Find where the given text appears and provide that cell's center as (x, y) coordinate. 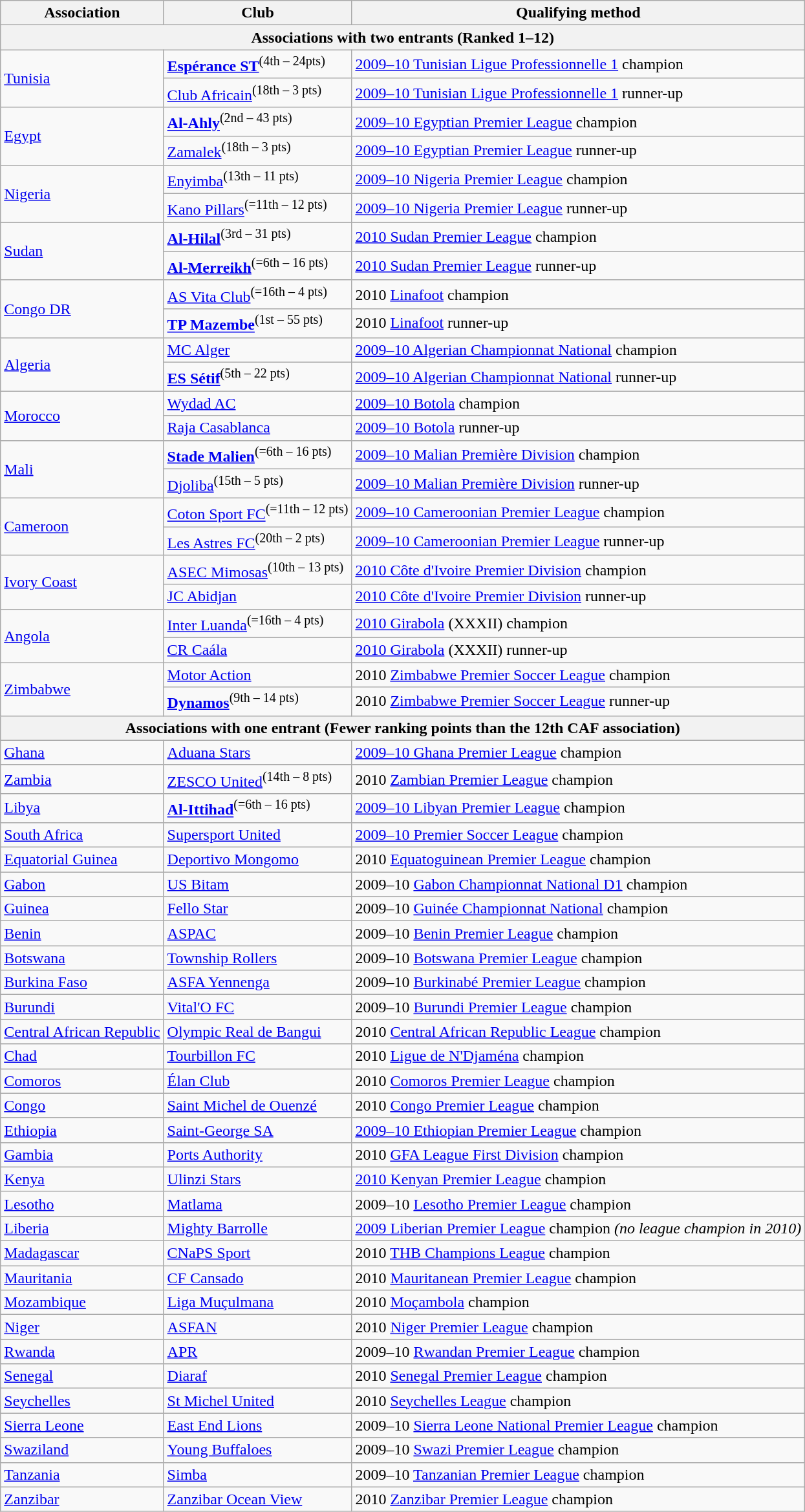
Zamalek(18th – 3 pts) (257, 151)
2010 GFA League First Division champion (578, 1155)
Guinea (82, 909)
2009–10 Premier Soccer League champion (578, 835)
Supersport United (257, 835)
2009–10 Egyptian Premier League runner-up (578, 151)
2010 Moçambola champion (578, 1303)
Ethiopia (82, 1130)
Seychelles (82, 1401)
2010 Zimbabwe Premier Soccer League runner-up (578, 702)
ASFA Yennenga (257, 983)
Aduana Stars (257, 752)
2010 Kenyan Premier League champion (578, 1179)
2009–10 Malian Première Division champion (578, 455)
Simba (257, 1475)
ASEC Mimosas(10th – 13 pts) (257, 570)
Motor Action (257, 675)
Stade Malien(=6th – 16 pts) (257, 455)
ES Sétif(5th – 22 pts) (257, 376)
Tourbillon FC (257, 1056)
2010 Sudan Premier League runner-up (578, 266)
2010 THB Champions League champion (578, 1253)
Rwanda (82, 1352)
Mozambique (82, 1303)
Club Africain(18th – 3 pts) (257, 93)
2009–10 Sierra Leone National Premier League champion (578, 1425)
Libya (82, 808)
Inter Luanda(=16th – 4 pts) (257, 623)
Al-Ahly(2nd – 43 pts) (257, 122)
Kano Pillars(=11th – 12 pts) (257, 208)
Zanzibar Ocean View (257, 1499)
Espérance ST(4th – 24pts) (257, 65)
2009–10 Botola runner-up (578, 428)
Al-Ittihad(=6th – 16 pts) (257, 808)
CR Caála (257, 650)
2010 Girabola (XXXII) runner-up (578, 650)
2010 Zambian Premier League champion (578, 780)
2009–10 Egyptian Premier League champion (578, 122)
St Michel United (257, 1401)
2010 Central African Republic League champion (578, 1032)
2009–10 Gabon Championnat National D1 champion (578, 884)
Fello Star (257, 909)
Comoros (82, 1081)
2009–10 Botola champion (578, 403)
2010 Seychelles League champion (578, 1401)
Gabon (82, 884)
2009–10 Algerian Championnat National runner-up (578, 376)
Raja Casablanca (257, 428)
2010 Linafoot champion (578, 295)
Central African Republic (82, 1032)
Sierra Leone (82, 1425)
2010 Comoros Premier League champion (578, 1081)
2009–10 Ghana Premier League champion (578, 752)
2009–10 Malian Première Division runner-up (578, 484)
Coton Sport FC(=11th – 12 pts) (257, 512)
Saint Michel de Ouenzé (257, 1105)
Senegal (82, 1376)
Mali (82, 469)
2009–10 Nigeria Premier League champion (578, 180)
Wydad AC (257, 403)
Egypt (82, 136)
2009–10 Botswana Premier League champion (578, 958)
Zanzibar (82, 1499)
CNaPS Sport (257, 1253)
2010 Côte d'Ivoire Premier Division runner-up (578, 597)
2009–10 Libyan Premier League champion (578, 808)
2010 Zimbabwe Premier Soccer League champion (578, 675)
MC Alger (257, 350)
Mauritania (82, 1278)
2009–10 Lesotho Premier League champion (578, 1204)
2010 Girabola (XXXII) champion (578, 623)
US Bitam (257, 884)
Cameroon (82, 526)
Vital'O FC (257, 1007)
2009–10 Tanzanian Premier League champion (578, 1475)
2009–10 Cameroonian Premier League runner-up (578, 542)
Swaziland (82, 1450)
CF Cansado (257, 1278)
Equatorial Guinea (82, 860)
2009–10 Swazi Premier League champion (578, 1450)
Congo (82, 1105)
2009 Liberian Premier League champion (no league champion in 2010) (578, 1228)
Saint-George SA (257, 1130)
Ghana (82, 752)
Zambia (82, 780)
2009–10 Nigeria Premier League runner-up (578, 208)
Tunisia (82, 79)
TP Mazembe(1st – 55 pts) (257, 323)
2010 Zanzibar Premier League champion (578, 1499)
Olympic Real de Bangui (257, 1032)
Association (82, 13)
2010 Ligue de N'Djaména champion (578, 1056)
Township Rollers (257, 958)
2009–10 Tunisian Ligue Professionnelle 1 runner-up (578, 93)
Burkina Faso (82, 983)
Gambia (82, 1155)
2009–10 Ethiopian Premier League champion (578, 1130)
2009–10 Burundi Premier League champion (578, 1007)
Botswana (82, 958)
2009–10 Tunisian Ligue Professionnelle 1 champion (578, 65)
Nigeria (82, 194)
Matlama (257, 1204)
2010 Mauritanean Premier League champion (578, 1278)
Sudan (82, 251)
Ivory Coast (82, 582)
Chad (82, 1056)
Djoliba(15th – 5 pts) (257, 484)
2010 Côte d'Ivoire Premier Division champion (578, 570)
2010 Niger Premier League champion (578, 1327)
Benin (82, 933)
Associations with two entrants (Ranked 1–12) (403, 37)
2010 Senegal Premier League champion (578, 1376)
2009–10 Benin Premier League champion (578, 933)
ASFAN (257, 1327)
Algeria (82, 365)
2010 Equatoguinean Premier League champion (578, 860)
Burundi (82, 1007)
2009–10 Cameroonian Premier League champion (578, 512)
ASPAC (257, 933)
Club (257, 13)
Qualifying method (578, 13)
Mighty Barrolle (257, 1228)
Lesotho (82, 1204)
Enyimba(13th – 11 pts) (257, 180)
ZESCO United(14th – 8 pts) (257, 780)
AS Vita Club(=16th – 4 pts) (257, 295)
Deportivo Mongomo (257, 860)
Angola (82, 636)
Liga Muçulmana (257, 1303)
2009–10 Burkinabé Premier League champion (578, 983)
2010 Linafoot runner-up (578, 323)
2010 Congo Premier League champion (578, 1105)
Ports Authority (257, 1155)
APR (257, 1352)
Les Astres FC(20th – 2 pts) (257, 542)
Young Buffaloes (257, 1450)
South Africa (82, 835)
Kenya (82, 1179)
Congo DR (82, 309)
Dynamos(9th – 14 pts) (257, 702)
JC Abidjan (257, 597)
Diaraf (257, 1376)
2009–10 Guinée Championnat National champion (578, 909)
Élan Club (257, 1081)
Associations with one entrant (Fewer ranking points than the 12th CAF association) (403, 728)
Al-Merreikh(=6th – 16 pts) (257, 266)
Al-Hilal(3rd – 31 pts) (257, 237)
2009–10 Rwandan Premier League champion (578, 1352)
2010 Sudan Premier League champion (578, 237)
Ulinzi Stars (257, 1179)
East End Lions (257, 1425)
Niger (82, 1327)
Morocco (82, 416)
2009–10 Algerian Championnat National champion (578, 350)
Zimbabwe (82, 689)
Madagascar (82, 1253)
Liberia (82, 1228)
Tanzania (82, 1475)
